Search for the cell housing the specified text and yield its (x, y) center coordinate. 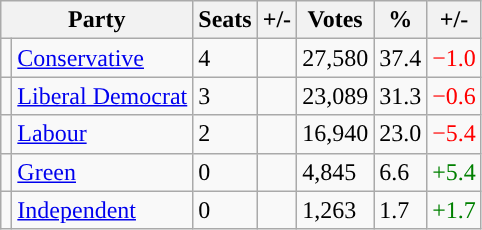
4,845 (336, 172)
Party (97, 20)
Votes (336, 20)
Green (102, 172)
1.7 (400, 210)
Conservative (102, 58)
−0.6 (454, 96)
37.4 (400, 58)
27,580 (336, 58)
23,089 (336, 96)
4 (225, 58)
2 (225, 134)
31.3 (400, 96)
23.0 (400, 134)
Labour (102, 134)
−1.0 (454, 58)
Independent (102, 210)
+1.7 (454, 210)
1,263 (336, 210)
Liberal Democrat (102, 96)
3 (225, 96)
Seats (225, 20)
16,940 (336, 134)
% (400, 20)
+5.4 (454, 172)
6.6 (400, 172)
−5.4 (454, 134)
